Pinpoint the cell where the given text exists, returning its (x, y) midpoint coordinate. 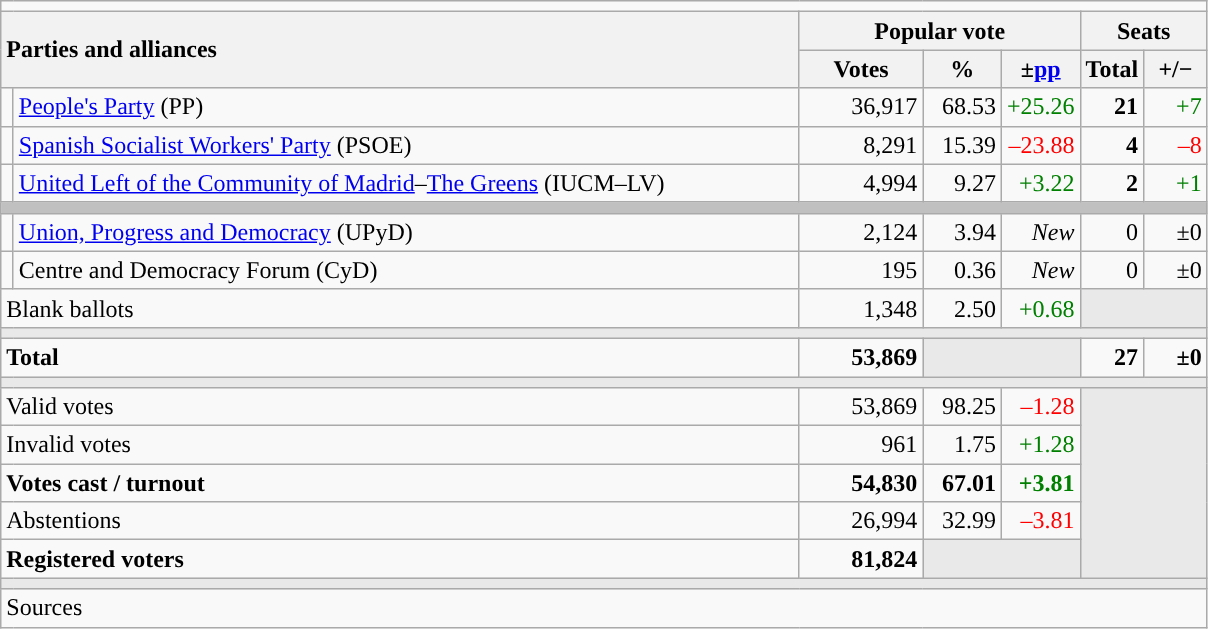
2.50 (962, 308)
98.25 (962, 407)
27 (1112, 357)
+/− (1176, 69)
Registered voters (400, 559)
67.01 (962, 483)
Invalid votes (400, 445)
195 (861, 270)
–3.81 (1040, 521)
Votes (861, 69)
Votes cast / turnout (400, 483)
32.99 (962, 521)
4 (1112, 145)
+1 (1176, 183)
3.94 (962, 232)
Popular vote (940, 31)
Seats (1144, 31)
People's Party (PP) (406, 107)
54,830 (861, 483)
% (962, 69)
Blank ballots (400, 308)
Centre and Democracy Forum (CyD) (406, 270)
8,291 (861, 145)
1.75 (962, 445)
Abstentions (400, 521)
1,348 (861, 308)
Spanish Socialist Workers' Party (PSOE) (406, 145)
–23.88 (1040, 145)
+25.26 (1040, 107)
9.27 (962, 183)
–8 (1176, 145)
+1.28 (1040, 445)
Sources (604, 608)
15.39 (962, 145)
4,994 (861, 183)
Parties and alliances (400, 50)
2,124 (861, 232)
36,917 (861, 107)
68.53 (962, 107)
2 (1112, 183)
±pp (1040, 69)
+7 (1176, 107)
Union, Progress and Democracy (UPyD) (406, 232)
Valid votes (400, 407)
+3.22 (1040, 183)
0.36 (962, 270)
+3.81 (1040, 483)
21 (1112, 107)
81,824 (861, 559)
+0.68 (1040, 308)
961 (861, 445)
United Left of the Community of Madrid–The Greens (IUCM–LV) (406, 183)
–1.28 (1040, 407)
26,994 (861, 521)
